Pinpoint the cell where the given text exists, returning its (x, y) midpoint coordinate. 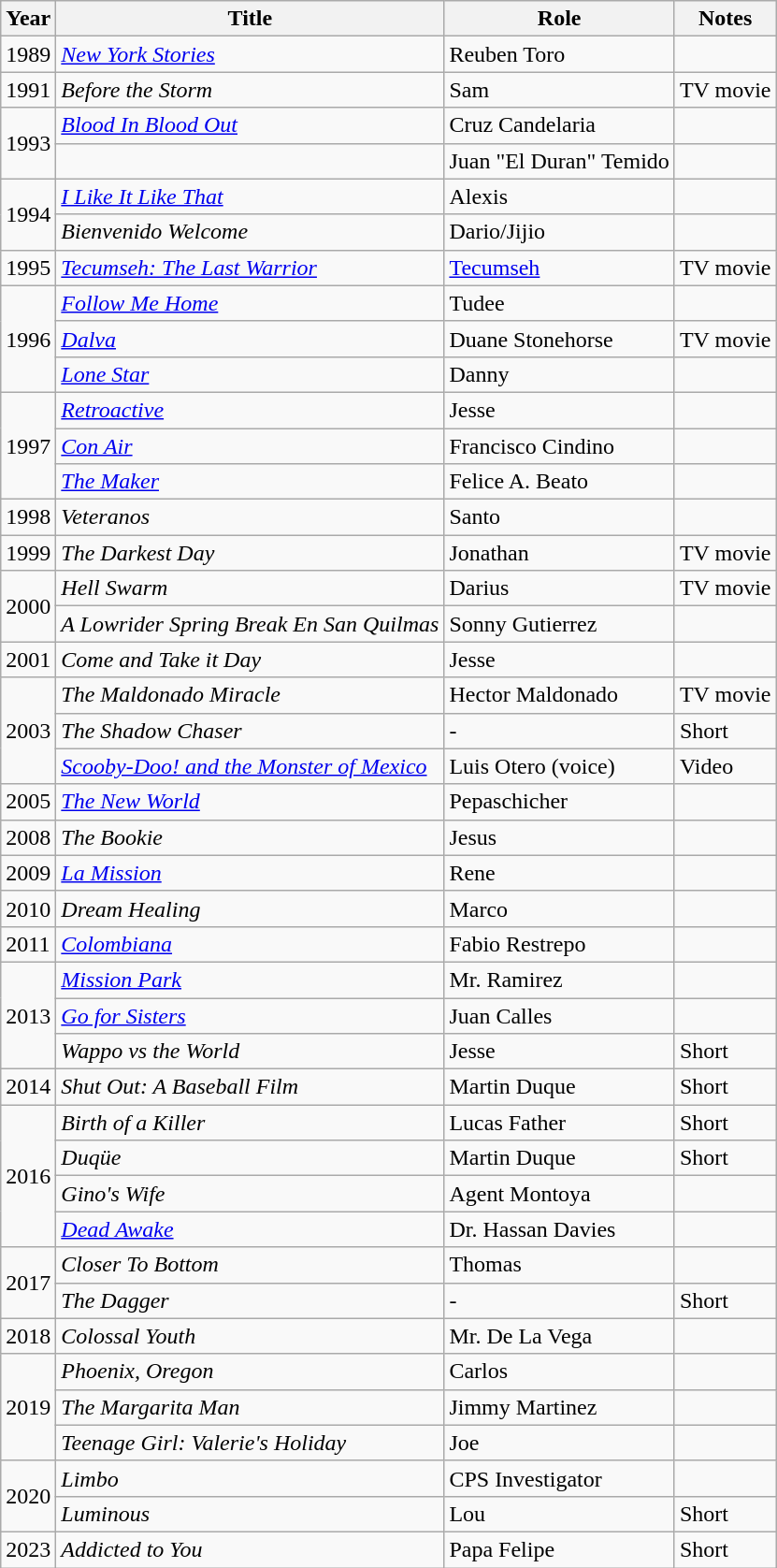
Jimmy Martinez (559, 1407)
2000 (28, 606)
Alexis (559, 196)
Role (559, 19)
Carlos (559, 1372)
Agent Montoya (559, 1194)
2019 (28, 1407)
The Shadow Chaser (251, 731)
2010 (28, 908)
Shut Out: A Baseball Film (251, 1087)
1999 (28, 553)
Year (28, 19)
1996 (28, 339)
Mr. Ramirez (559, 980)
Felice A. Beato (559, 482)
CPS Investigator (559, 1478)
Juan "El Duran" Temido (559, 161)
Lone Star (251, 374)
Tecumseh (559, 268)
2014 (28, 1087)
Colombiana (251, 944)
The Maker (251, 482)
2013 (28, 1015)
Francisco Cindino (559, 446)
1994 (28, 214)
2001 (28, 660)
Gino's Wife (251, 1194)
Cruz Candelaria (559, 125)
Hell Swarm (251, 588)
Tudee (559, 303)
1998 (28, 517)
1997 (28, 445)
2011 (28, 944)
2008 (28, 837)
The Margarita Man (251, 1407)
Notes (726, 19)
The Maldonado Miracle (251, 695)
Scooby-Doo! and the Monster of Mexico (251, 766)
Lucas Father (559, 1123)
Tecumseh: The Last Warrior (251, 268)
Sonny Gutierrez (559, 624)
New York Stories (251, 54)
The Darkest Day (251, 553)
Colossal Youth (251, 1336)
2023 (28, 1549)
Jesus (559, 837)
2003 (28, 731)
Teenage Girl: Valerie's Holiday (251, 1443)
Mission Park (251, 980)
Reuben Toro (559, 54)
Con Air (251, 446)
Veteranos (251, 517)
Title (251, 19)
Pepaschicher (559, 802)
Rene (559, 873)
Santo (559, 517)
Birth of a Killer (251, 1123)
Luminous (251, 1514)
Come and Take it Day (251, 660)
La Mission (251, 873)
2017 (28, 1283)
2005 (28, 802)
Sam (559, 90)
The Dagger (251, 1300)
Dario/Jijio (559, 232)
Bienvenido Welcome (251, 232)
I Like It Like That (251, 196)
1989 (28, 54)
Lou (559, 1514)
Duqüe (251, 1158)
Papa Felipe (559, 1549)
Limbo (251, 1478)
Juan Calles (559, 1015)
1991 (28, 90)
Video (726, 766)
Duane Stonehorse (559, 339)
Luis Otero (voice) (559, 766)
2009 (28, 873)
Darius (559, 588)
Danny (559, 374)
Jonathan (559, 553)
The New World (251, 802)
Follow Me Home (251, 303)
Go for Sisters (251, 1015)
2018 (28, 1336)
Retroactive (251, 410)
The Bookie (251, 837)
Marco (559, 908)
Blood In Blood Out (251, 125)
Fabio Restrepo (559, 944)
1995 (28, 268)
Before the Storm (251, 90)
Hector Maldonado (559, 695)
Mr. De La Vega (559, 1336)
Phoenix, Oregon (251, 1372)
Closer To Bottom (251, 1265)
2020 (28, 1496)
Thomas (559, 1265)
2016 (28, 1176)
Dream Healing (251, 908)
Dr. Hassan Davies (559, 1229)
A Lowrider Spring Break En San Quilmas (251, 624)
Dalva (251, 339)
1993 (28, 143)
Joe (559, 1443)
Addicted to You (251, 1549)
Wappo vs the World (251, 1052)
Dead Awake (251, 1229)
